For the text-containing cell, return its midpoint in (x, y) coordinate format. 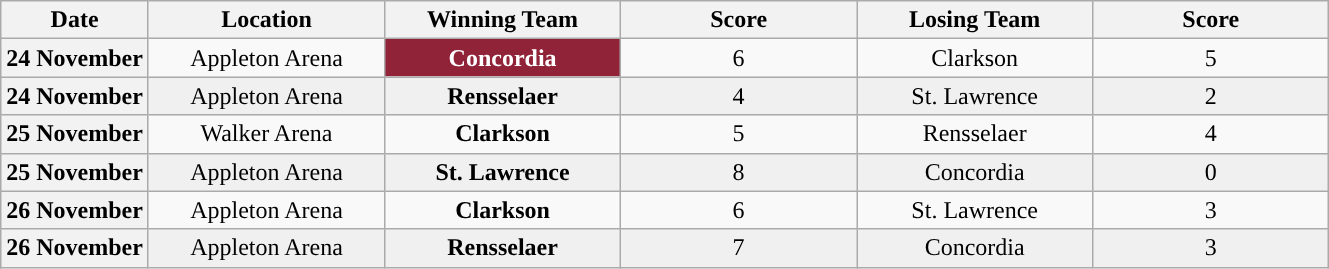
Walker Arena (266, 134)
7 (739, 248)
Date (75, 20)
Location (266, 20)
2 (1211, 96)
Winning Team (503, 20)
Losing Team (975, 20)
8 (739, 172)
0 (1211, 172)
